Pinpoint the cell where the given text exists, returning its (X, Y) midpoint coordinate. 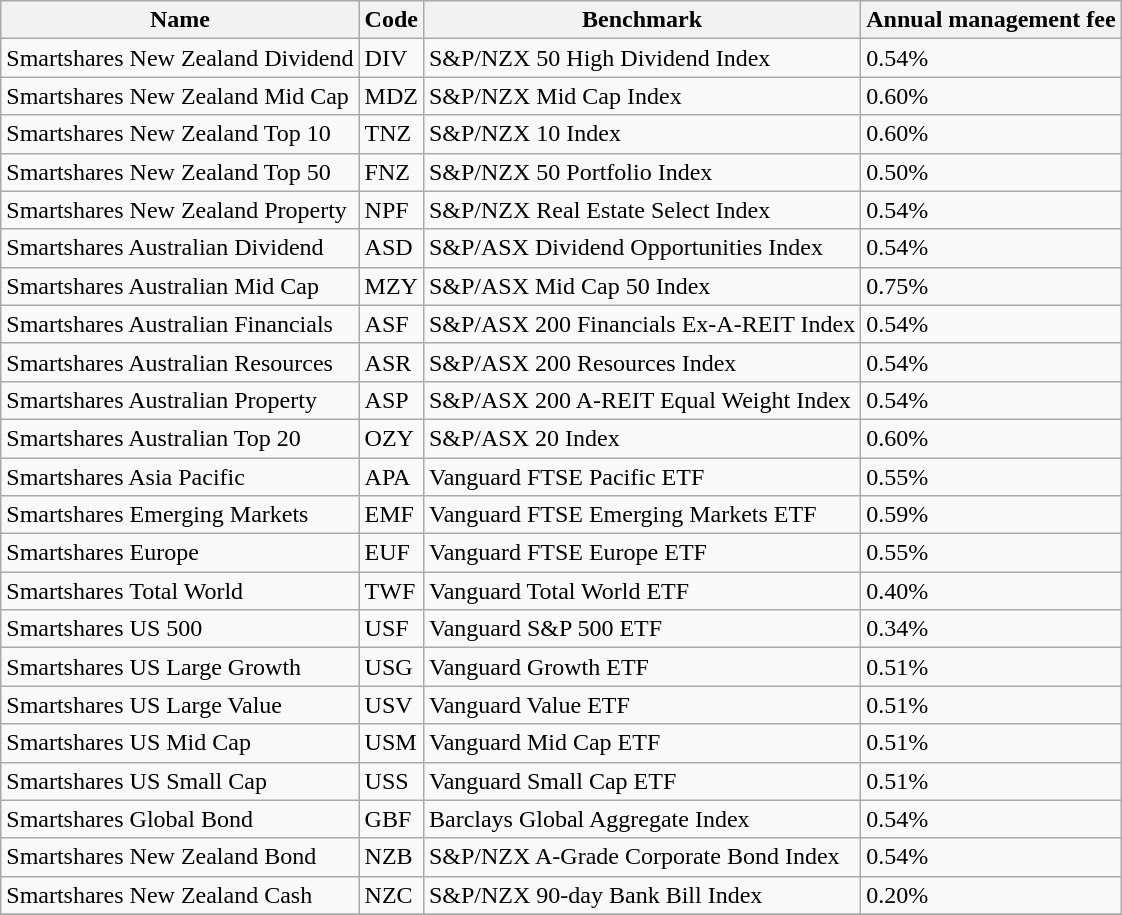
0.59% (991, 515)
0.50% (991, 172)
Benchmark (642, 20)
MDZ (391, 96)
Smartshares Australian Property (180, 400)
Smartshares US Mid Cap (180, 743)
Smartshares US Small Cap (180, 781)
GBF (391, 819)
NZB (391, 857)
Vanguard Value ETF (642, 705)
USG (391, 667)
Smartshares Global Bond (180, 819)
Name (180, 20)
Smartshares New Zealand Top 50 (180, 172)
Smartshares Asia Pacific (180, 477)
S&P/NZX Real Estate Select Index (642, 210)
S&P/NZX 50 Portfolio Index (642, 172)
Smartshares New Zealand Dividend (180, 58)
ASF (391, 324)
Smartshares New Zealand Bond (180, 857)
EUF (391, 553)
Vanguard Total World ETF (642, 591)
Smartshares Australian Financials (180, 324)
APA (391, 477)
S&P/ASX Dividend Opportunities Index (642, 248)
Smartshares Australian Top 20 (180, 438)
Smartshares Australian Mid Cap (180, 286)
USM (391, 743)
FNZ (391, 172)
Smartshares Total World (180, 591)
ASD (391, 248)
EMF (391, 515)
OZY (391, 438)
NPF (391, 210)
Smartshares US Large Growth (180, 667)
Smartshares New Zealand Top 10 (180, 134)
0.20% (991, 895)
S&P/ASX 200 Resources Index (642, 362)
S&P/NZX 10 Index (642, 134)
Vanguard Small Cap ETF (642, 781)
Barclays Global Aggregate Index (642, 819)
Smartshares US Large Value (180, 705)
Code (391, 20)
S&P/ASX 200 Financials Ex-A-REIT Index (642, 324)
Vanguard Mid Cap ETF (642, 743)
NZC (391, 895)
Smartshares New Zealand Cash (180, 895)
Smartshares Europe (180, 553)
S&P/NZX Mid Cap Index (642, 96)
Vanguard FTSE Pacific ETF (642, 477)
S&P/ASX 20 Index (642, 438)
Vanguard FTSE Emerging Markets ETF (642, 515)
Smartshares US 500 (180, 629)
Smartshares New Zealand Mid Cap (180, 96)
USV (391, 705)
S&P/NZX 50 High Dividend Index (642, 58)
0.40% (991, 591)
Smartshares Australian Resources (180, 362)
S&P/NZX 90-day Bank Bill Index (642, 895)
USS (391, 781)
S&P/ASX 200 A-REIT Equal Weight Index (642, 400)
Vanguard Growth ETF (642, 667)
USF (391, 629)
TNZ (391, 134)
MZY (391, 286)
Smartshares New Zealand Property (180, 210)
S&P/ASX Mid Cap 50 Index (642, 286)
TWF (391, 591)
0.34% (991, 629)
Vanguard FTSE Europe ETF (642, 553)
Smartshares Australian Dividend (180, 248)
DIV (391, 58)
0.75% (991, 286)
Annual management fee (991, 20)
Vanguard S&P 500 ETF (642, 629)
Smartshares Emerging Markets (180, 515)
ASR (391, 362)
ASP (391, 400)
S&P/NZX A-Grade Corporate Bond Index (642, 857)
